From the cell containing the given text, extract its center point as (X, Y) coordinate. 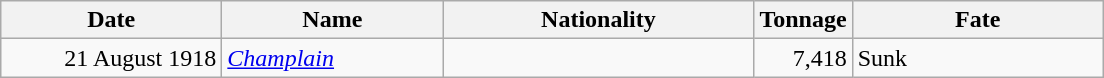
Date (112, 20)
Fate (978, 20)
Sunk (978, 58)
Champlain (332, 58)
7,418 (803, 58)
Nationality (598, 20)
Name (332, 20)
Tonnage (803, 20)
21 August 1918 (112, 58)
